Pinpoint the cell where the given text exists, returning its [x, y] midpoint coordinate. 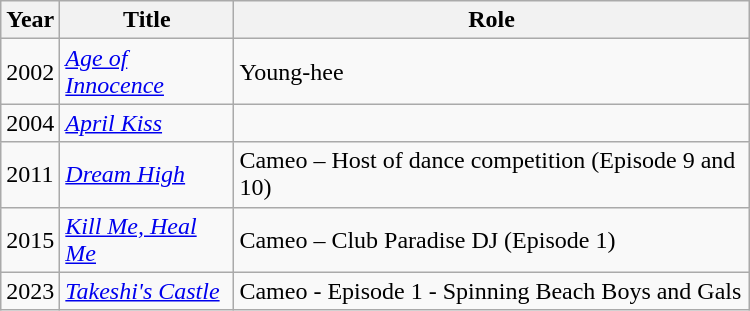
2015 [30, 240]
Year [30, 20]
Cameo - Episode 1 - Spinning Beach Boys and Gals [492, 291]
2011 [30, 174]
Dream High [147, 174]
2002 [30, 72]
Takeshi's Castle [147, 291]
2023 [30, 291]
Age of Innocence [147, 72]
Kill Me, Heal Me [147, 240]
2004 [30, 123]
Young-hee [492, 72]
April Kiss [147, 123]
Title [147, 20]
Role [492, 20]
Cameo – Club Paradise DJ (Episode 1) [492, 240]
Cameo – Host of dance competition (Episode 9 and 10) [492, 174]
